Pinpoint the cell where the given text exists, returning its (x, y) midpoint coordinate. 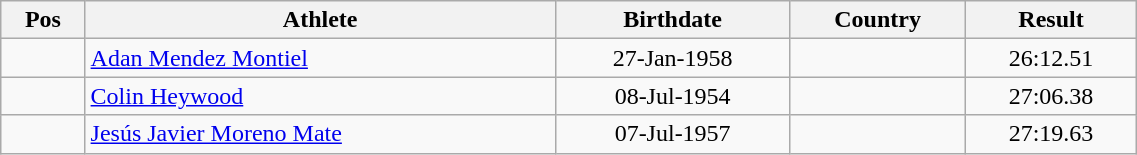
27-Jan-1958 (672, 58)
08-Jul-1954 (672, 96)
Birthdate (672, 20)
27:19.63 (1051, 134)
26:12.51 (1051, 58)
Jesús Javier Moreno Mate (320, 134)
Athlete (320, 20)
Country (878, 20)
Colin Heywood (320, 96)
Adan Mendez Montiel (320, 58)
Result (1051, 20)
27:06.38 (1051, 96)
07-Jul-1957 (672, 134)
Pos (43, 20)
